Output the [X, Y] coordinate of the center of the cell containing the given text.  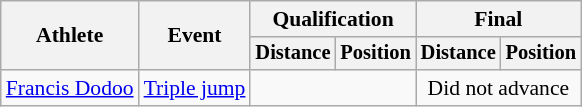
Francis Dodoo [70, 88]
Qualification [332, 19]
Athlete [70, 36]
Event [195, 36]
Did not advance [498, 88]
Triple jump [195, 88]
Final [498, 19]
